Pinpoint the cell where the given text exists, returning its (x, y) midpoint coordinate. 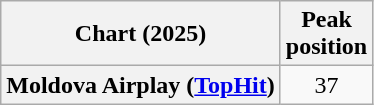
37 (326, 85)
Moldova Airplay (TopHit) (141, 85)
Chart (2025) (141, 34)
Peakposition (326, 34)
